Return [X, Y] of the center of cell containing provided text 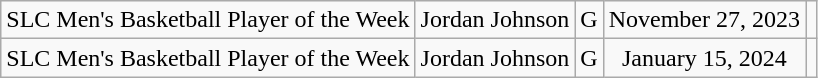
January 15, 2024 [704, 58]
November 27, 2023 [704, 20]
